Extract the (X, Y) coordinate from the center of the cell holding the provided text.  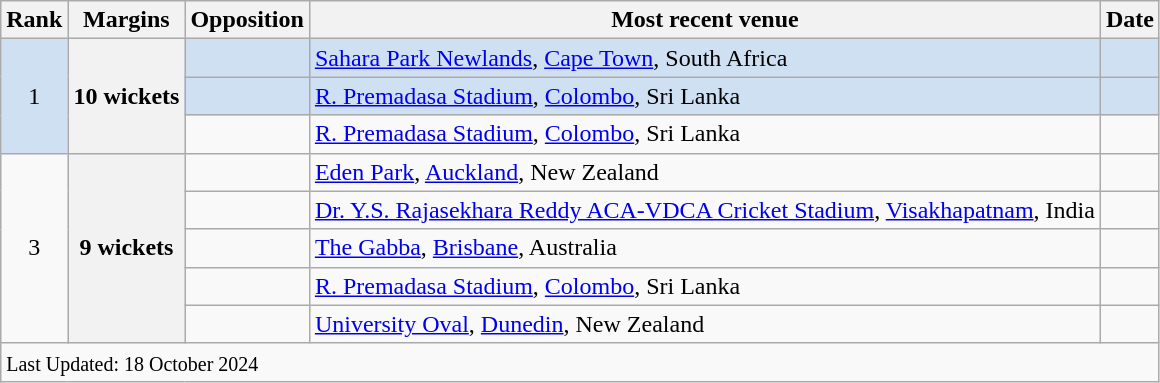
Date (1130, 20)
9 wickets (126, 248)
Opposition (247, 20)
10 wickets (126, 96)
Last Updated: 18 October 2024 (580, 362)
Eden Park, Auckland, New Zealand (704, 172)
University Oval, Dunedin, New Zealand (704, 324)
Sahara Park Newlands, Cape Town, South Africa (704, 58)
Dr. Y.S. Rajasekhara Reddy ACA-VDCA Cricket Stadium, Visakhapatnam, India (704, 210)
The Gabba, Brisbane, Australia (704, 248)
1 (34, 96)
3 (34, 248)
Most recent venue (704, 20)
Rank (34, 20)
Margins (126, 20)
